Provide the (x, y) coordinate of the cell's center where the given text is located.  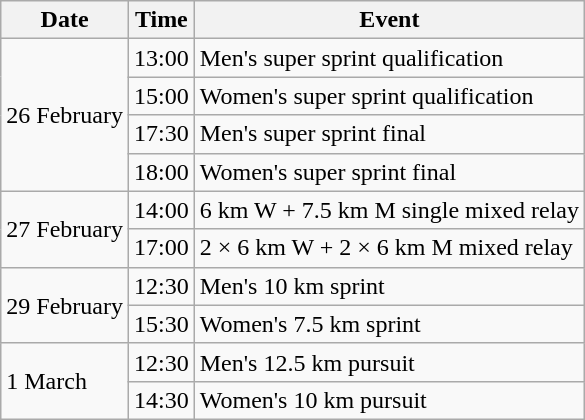
17:00 (161, 248)
2 × 6 km W + 2 × 6 km M mixed relay (389, 248)
Men's 10 km sprint (389, 286)
27 February (65, 229)
13:00 (161, 58)
18:00 (161, 172)
Women's super sprint final (389, 172)
Men's super sprint final (389, 134)
Men's 12.5 km pursuit (389, 362)
6 km W + 7.5 km M single mixed relay (389, 210)
15:00 (161, 96)
1 March (65, 381)
Women's super sprint qualification (389, 96)
29 February (65, 305)
26 February (65, 115)
Women's 10 km pursuit (389, 400)
Date (65, 20)
Women's 7.5 km sprint (389, 324)
Time (161, 20)
Event (389, 20)
15:30 (161, 324)
14:00 (161, 210)
14:30 (161, 400)
17:30 (161, 134)
Men's super sprint qualification (389, 58)
